Extract the (x, y) coordinate from the center of the cell holding the provided text.  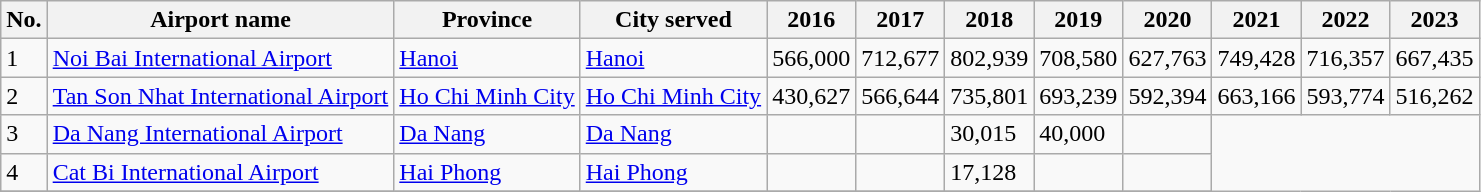
2019 (1078, 20)
802,939 (990, 58)
708,580 (1078, 58)
30,015 (990, 134)
Cat Bi International Airport (220, 172)
593,774 (1346, 96)
Noi Bai International Airport (220, 58)
2018 (990, 20)
516,262 (1434, 96)
2023 (1434, 20)
667,435 (1434, 58)
2016 (812, 20)
2020 (1168, 20)
3 (24, 134)
430,627 (812, 96)
716,357 (1346, 58)
627,763 (1168, 58)
Da Nang International Airport (220, 134)
2 (24, 96)
566,644 (900, 96)
693,239 (1078, 96)
2021 (1256, 20)
663,166 (1256, 96)
566,000 (812, 58)
Province (487, 20)
4 (24, 172)
1 (24, 58)
City served (673, 20)
2017 (900, 20)
17,128 (990, 172)
592,394 (1168, 96)
40,000 (1078, 134)
Airport name (220, 20)
2022 (1346, 20)
712,677 (900, 58)
735,801 (990, 96)
Tan Son Nhat International Airport (220, 96)
No. (24, 20)
749,428 (1256, 58)
